Search for the cell housing the specified text and yield its [x, y] center coordinate. 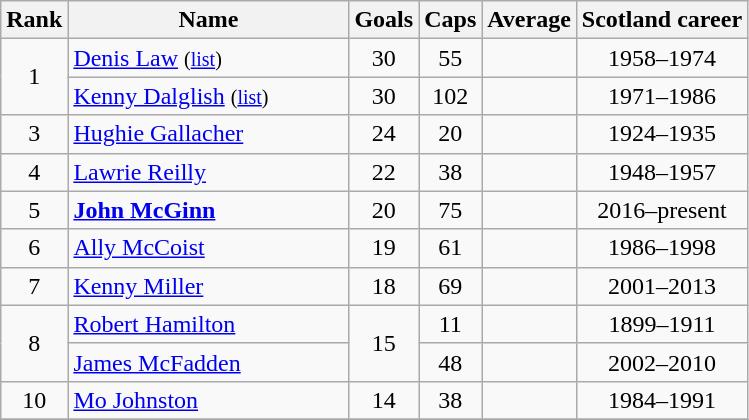
10 [34, 400]
John McGinn [208, 210]
Robert Hamilton [208, 324]
Kenny Miller [208, 286]
18 [384, 286]
Scotland career [662, 20]
6 [34, 248]
8 [34, 343]
Ally McCoist [208, 248]
Goals [384, 20]
1958–1974 [662, 58]
Rank [34, 20]
61 [450, 248]
7 [34, 286]
11 [450, 324]
2001–2013 [662, 286]
24 [384, 134]
3 [34, 134]
5 [34, 210]
1986–1998 [662, 248]
1 [34, 77]
Caps [450, 20]
Mo Johnston [208, 400]
1924–1935 [662, 134]
1984–1991 [662, 400]
75 [450, 210]
4 [34, 172]
22 [384, 172]
1899–1911 [662, 324]
Name [208, 20]
19 [384, 248]
Denis Law (list) [208, 58]
Hughie Gallacher [208, 134]
69 [450, 286]
15 [384, 343]
2016–present [662, 210]
James McFadden [208, 362]
55 [450, 58]
48 [450, 362]
1948–1957 [662, 172]
2002–2010 [662, 362]
14 [384, 400]
Average [530, 20]
1971–1986 [662, 96]
Lawrie Reilly [208, 172]
102 [450, 96]
Kenny Dalglish (list) [208, 96]
